Identify which cell holds the provided text, then report its [X, Y] central coordinate. 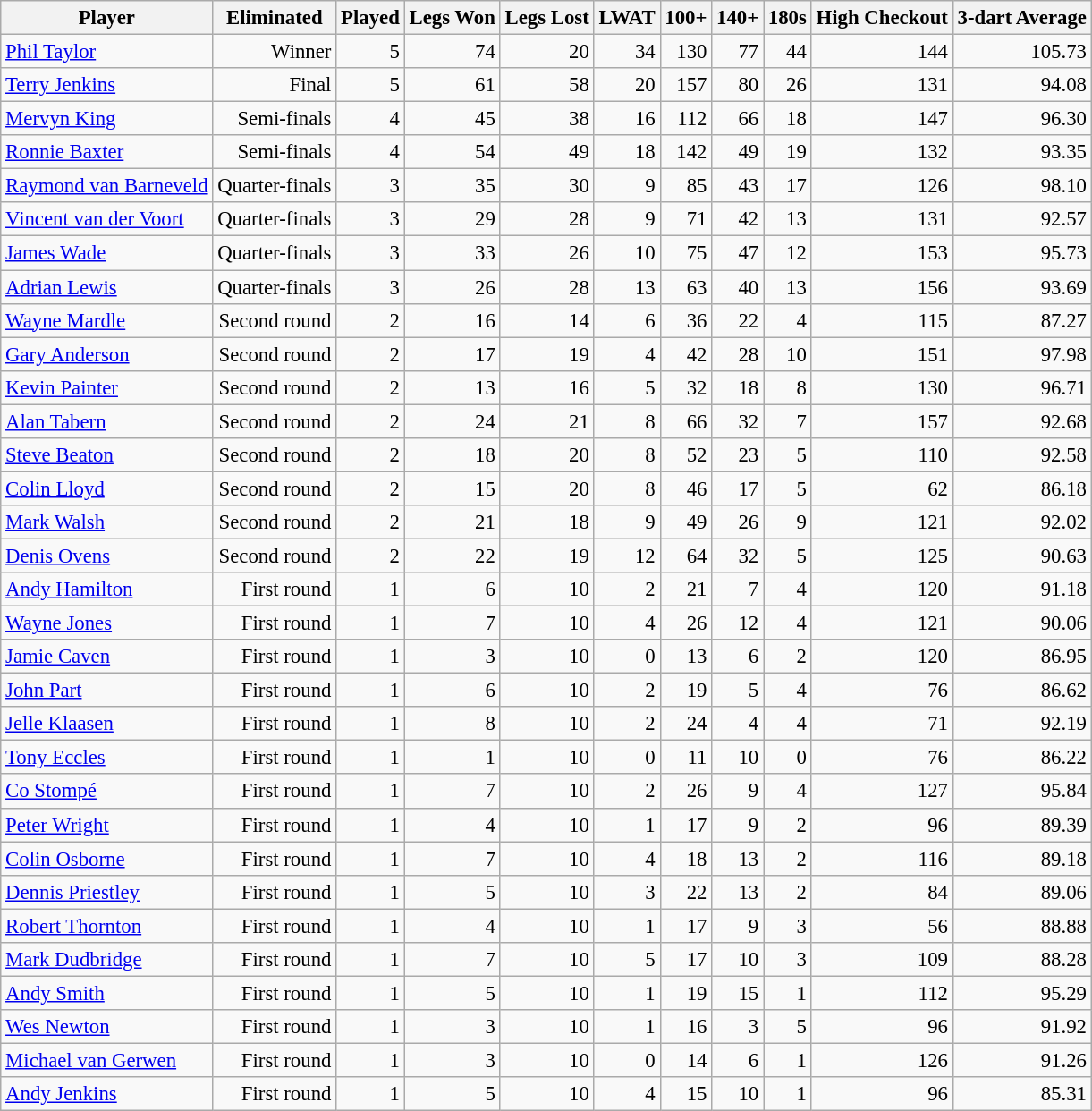
Steve Beaton [107, 455]
85.31 [1021, 1094]
Andy Hamilton [107, 589]
75 [686, 253]
86.18 [1021, 488]
35 [453, 186]
52 [686, 455]
Colin Osborne [107, 859]
140+ [738, 18]
96.30 [1021, 119]
95.29 [1021, 993]
Played [370, 18]
Mervyn King [107, 119]
105.73 [1021, 52]
54 [453, 152]
11 [686, 758]
153 [882, 253]
Winner [275, 52]
84 [882, 892]
86.95 [1021, 657]
40 [738, 287]
Colin Lloyd [107, 488]
Denis Ovens [107, 555]
Vincent van der Voort [107, 219]
Final [275, 85]
110 [882, 455]
180s [788, 18]
3-dart Average [1021, 18]
80 [738, 85]
90.06 [1021, 623]
156 [882, 287]
90.63 [1021, 555]
Phil Taylor [107, 52]
85 [686, 186]
Robert Thornton [107, 926]
93.69 [1021, 287]
91.26 [1021, 1060]
56 [882, 926]
93.35 [1021, 152]
89.39 [1021, 825]
92.68 [1021, 421]
36 [686, 320]
Mark Walsh [107, 522]
Alan Tabern [107, 421]
92.19 [1021, 724]
29 [453, 219]
47 [738, 253]
142 [686, 152]
Wes Newton [107, 1027]
Eliminated [275, 18]
92.02 [1021, 522]
61 [453, 85]
95.84 [1021, 792]
Wayne Jones [107, 623]
125 [882, 555]
144 [882, 52]
77 [738, 52]
96.71 [1021, 387]
Jelle Klaasen [107, 724]
Andy Smith [107, 993]
115 [882, 320]
Tony Eccles [107, 758]
Adrian Lewis [107, 287]
High Checkout [882, 18]
Gary Anderson [107, 354]
132 [882, 152]
30 [547, 186]
38 [547, 119]
Andy Jenkins [107, 1094]
89.06 [1021, 892]
Kevin Painter [107, 387]
Co Stompé [107, 792]
Mark Dudbridge [107, 960]
Wayne Mardle [107, 320]
127 [882, 792]
87.27 [1021, 320]
Ronnie Baxter [107, 152]
89.18 [1021, 859]
116 [882, 859]
86.62 [1021, 691]
Michael van Gerwen [107, 1060]
88.28 [1021, 960]
92.57 [1021, 219]
98.10 [1021, 186]
Legs Won [453, 18]
45 [453, 119]
92.58 [1021, 455]
91.18 [1021, 589]
Legs Lost [547, 18]
86.22 [1021, 758]
Peter Wright [107, 825]
Player [107, 18]
100+ [686, 18]
44 [788, 52]
23 [738, 455]
33 [453, 253]
62 [882, 488]
58 [547, 85]
Terry Jenkins [107, 85]
46 [686, 488]
97.98 [1021, 354]
Dennis Priestley [107, 892]
109 [882, 960]
43 [738, 186]
64 [686, 555]
147 [882, 119]
151 [882, 354]
Raymond van Barneveld [107, 186]
91.92 [1021, 1027]
34 [627, 52]
95.73 [1021, 253]
James Wade [107, 253]
Jamie Caven [107, 657]
LWAT [627, 18]
74 [453, 52]
63 [686, 287]
John Part [107, 691]
94.08 [1021, 85]
88.88 [1021, 926]
